Search for the cell housing the specified text and yield its (x, y) center coordinate. 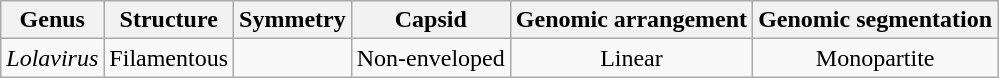
Lolavirus (52, 58)
Genomic arrangement (631, 20)
Genomic segmentation (876, 20)
Filamentous (169, 58)
Genus (52, 20)
Non-enveloped (430, 58)
Structure (169, 20)
Capsid (430, 20)
Monopartite (876, 58)
Symmetry (293, 20)
Linear (631, 58)
